Find where the given text appears and provide that cell's center as [X, Y] coordinate. 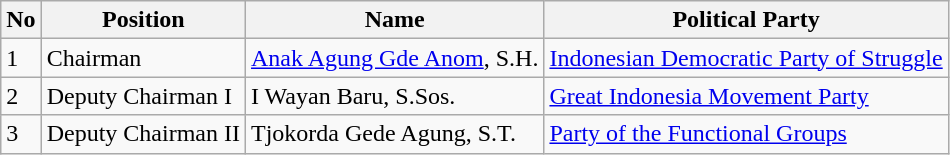
No [21, 20]
I Wayan Baru, S.Sos. [395, 96]
Tjokorda Gede Agung, S.T. [395, 134]
1 [21, 58]
Great Indonesia Movement Party [746, 96]
Indonesian Democratic Party of Struggle [746, 58]
Party of the Functional Groups [746, 134]
Deputy Chairman II [143, 134]
Chairman [143, 58]
Anak Agung Gde Anom, S.H. [395, 58]
Political Party [746, 20]
3 [21, 134]
Deputy Chairman I [143, 96]
2 [21, 96]
Name [395, 20]
Position [143, 20]
